Extract the [x, y] coordinate from the center of the cell holding the provided text.  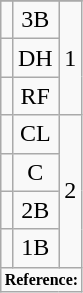
1 [70, 58]
CL [35, 134]
2 [70, 191]
DH [35, 58]
C [35, 172]
RF [35, 96]
1B [35, 248]
Reference: [42, 279]
2B [35, 210]
3B [35, 20]
